Pinpoint the cell where the given text exists, returning its [x, y] midpoint coordinate. 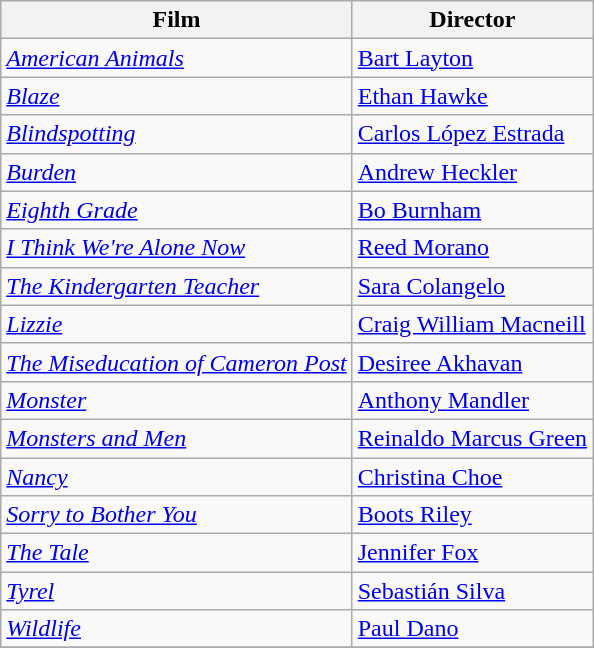
Paul Dano [472, 629]
Bo Burnham [472, 210]
Eighth Grade [176, 210]
The Kindergarten Teacher [176, 286]
American Animals [176, 58]
Sorry to Bother You [176, 515]
Christina Choe [472, 477]
Lizzie [176, 324]
Monsters and Men [176, 438]
Reinaldo Marcus Green [472, 438]
Sara Colangelo [472, 286]
Craig William Macneill [472, 324]
Andrew Heckler [472, 172]
Reed Morano [472, 248]
Blindspotting [176, 134]
Anthony Mandler [472, 400]
Film [176, 20]
Carlos López Estrada [472, 134]
Blaze [176, 96]
Tyrel [176, 591]
Nancy [176, 477]
I Think We're Alone Now [176, 248]
The Miseducation of Cameron Post [176, 362]
Ethan Hawke [472, 96]
Sebastián Silva [472, 591]
Desiree Akhavan [472, 362]
Boots Riley [472, 515]
Wildlife [176, 629]
Monster [176, 400]
Bart Layton [472, 58]
The Tale [176, 553]
Burden [176, 172]
Director [472, 20]
Jennifer Fox [472, 553]
